Detect which cell encompasses the target text, then output its (X, Y) center coordinate. 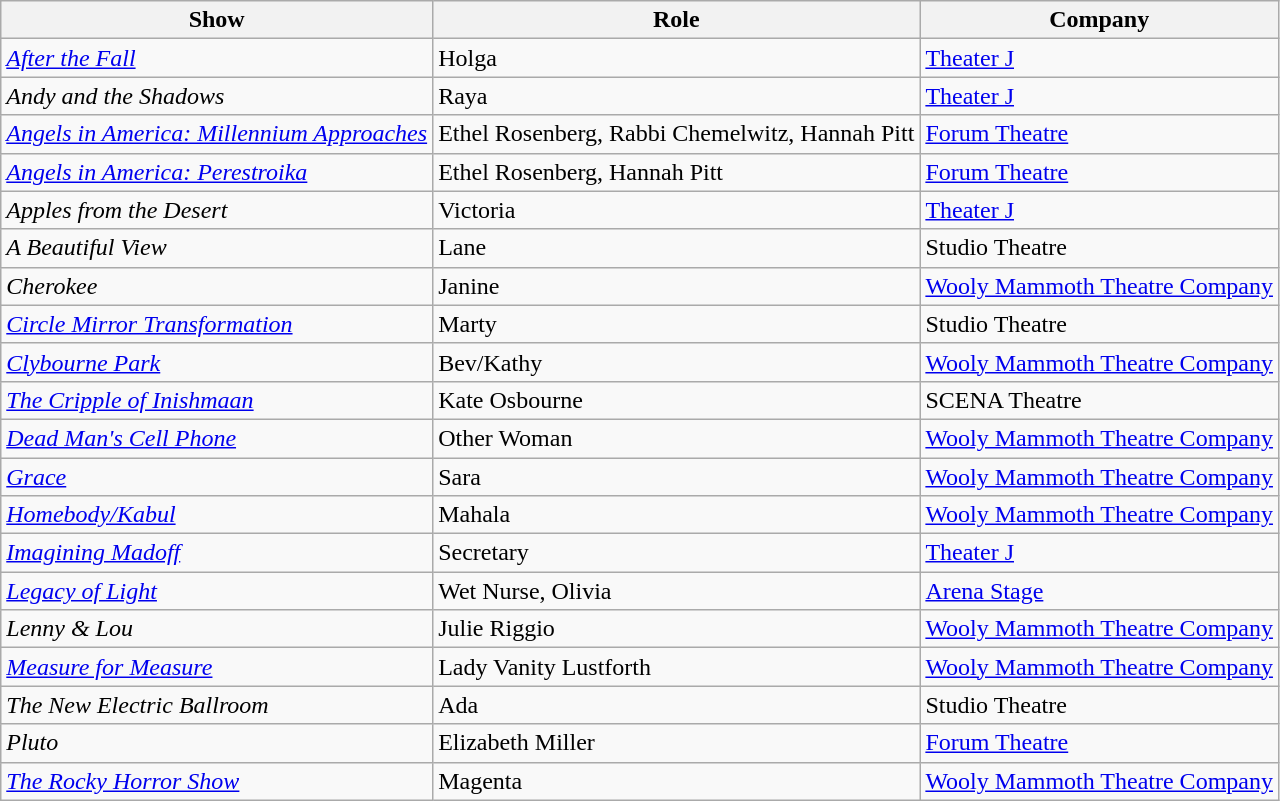
Secretary (676, 553)
Pluto (217, 743)
Holga (676, 58)
Kate Osbourne (676, 400)
Raya (676, 96)
Angels in America: Millennium Approaches (217, 134)
Bev/Kathy (676, 362)
After the Fall (217, 58)
The Cripple of Inishmaan (217, 400)
Grace (217, 477)
Elizabeth Miller (676, 743)
Ethel Rosenberg, Rabbi Chemelwitz, Hannah Pitt (676, 134)
Legacy of Light (217, 591)
Magenta (676, 781)
SCENA Theatre (1100, 400)
Other Woman (676, 438)
Imagining Madoff (217, 553)
Company (1100, 20)
The New Electric Ballroom (217, 705)
Show (217, 20)
Janine (676, 286)
Arena Stage (1100, 591)
Dead Man's Cell Phone (217, 438)
Lady Vanity Lustforth (676, 667)
Andy and the Shadows (217, 96)
Ada (676, 705)
Marty (676, 324)
Mahala (676, 515)
Ethel Rosenberg, Hannah Pitt (676, 172)
Measure for Measure (217, 667)
A Beautiful View (217, 248)
Victoria (676, 210)
Homebody/Kabul (217, 515)
Angels in America: Perestroika (217, 172)
Apples from the Desert (217, 210)
Sara (676, 477)
Circle Mirror Transformation (217, 324)
Cherokee (217, 286)
Lenny & Lou (217, 629)
Clybourne Park (217, 362)
The Rocky Horror Show (217, 781)
Role (676, 20)
Lane (676, 248)
Julie Riggio (676, 629)
Wet Nurse, Olivia (676, 591)
